Scan for the cell matching the given text and deliver its (x, y) coordinate at center. 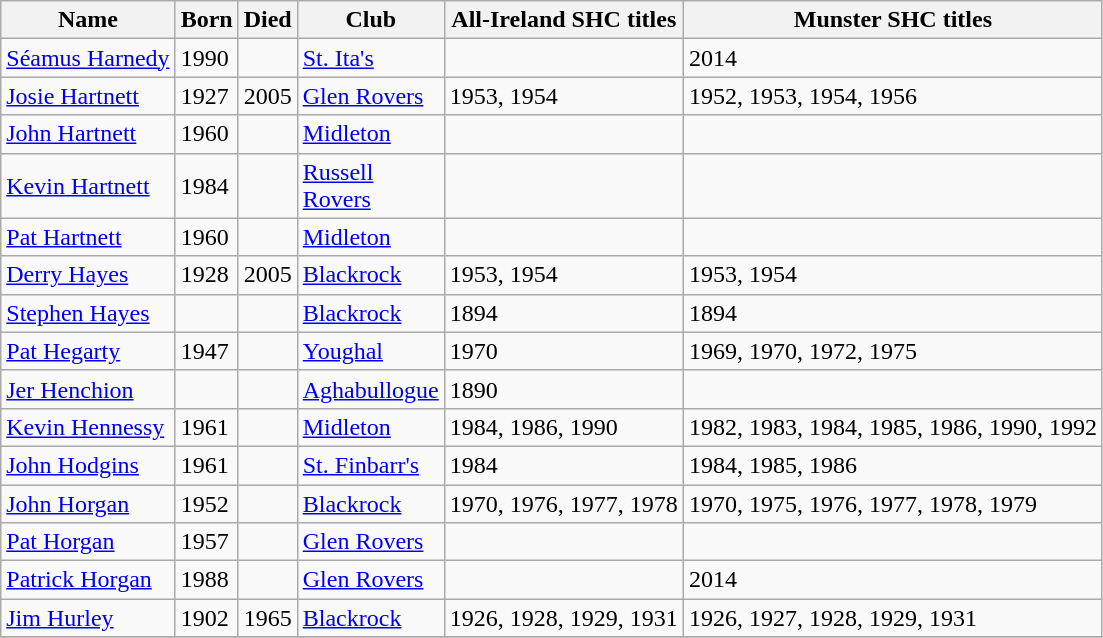
Séamus Harnedy (88, 58)
Stephen Hayes (88, 313)
Derry Hayes (88, 275)
1957 (206, 542)
Munster SHC titles (892, 20)
Club (370, 20)
1982, 1983, 1984, 1985, 1986, 1990, 1992 (892, 427)
Pat Hartnett (88, 237)
1984, 1986, 1990 (564, 427)
John Horgan (88, 503)
Aghabullogue (370, 389)
1926, 1928, 1929, 1931 (564, 618)
Jer Henchion (88, 389)
Pat Hegarty (88, 351)
1970, 1976, 1977, 1978 (564, 503)
Born (206, 20)
Patrick Horgan (88, 580)
1965 (268, 618)
St. Ita's (370, 58)
John Hodgins (88, 465)
1970, 1975, 1976, 1977, 1978, 1979 (892, 503)
All-Ireland SHC titles (564, 20)
Jim Hurley (88, 618)
1926, 1927, 1928, 1929, 1931 (892, 618)
St. Finbarr's (370, 465)
Josie Hartnett (88, 96)
Russell Rovers (370, 186)
John Hartnett (88, 134)
1990 (206, 58)
1969, 1970, 1972, 1975 (892, 351)
Pat Horgan (88, 542)
Kevin Hartnett (88, 186)
Name (88, 20)
1988 (206, 580)
Kevin Hennessy (88, 427)
1890 (564, 389)
1927 (206, 96)
1928 (206, 275)
1984, 1985, 1986 (892, 465)
1970 (564, 351)
1952, 1953, 1954, 1956 (892, 96)
1902 (206, 618)
Youghal (370, 351)
1947 (206, 351)
Died (268, 20)
1952 (206, 503)
